Determine the (X, Y) coordinate at the center of the cell enclosing the given text.  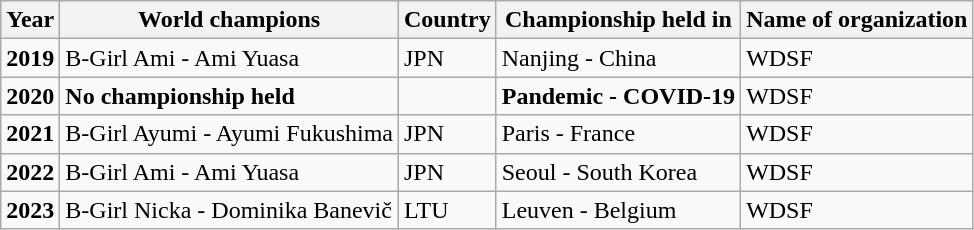
B-Girl Ayumi - Ayumi Fukushima (230, 134)
Nanjing - China (618, 58)
2023 (30, 210)
World champions (230, 20)
B-Girl Nicka - Dominika Banevič (230, 210)
LTU (447, 210)
Country (447, 20)
Seoul - South Korea (618, 172)
Pandemic - COVID-19 (618, 96)
2019 (30, 58)
Championship held in (618, 20)
2021 (30, 134)
Year (30, 20)
Paris - France (618, 134)
Leuven - Belgium (618, 210)
2020 (30, 96)
Name of organization (857, 20)
2022 (30, 172)
No championship held (230, 96)
